Output the (X, Y) coordinate of the center of the cell containing the given text.  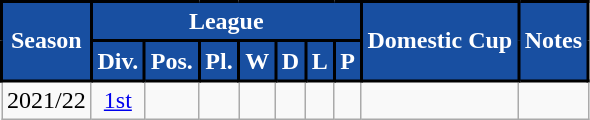
Pos. (172, 61)
W (258, 61)
Div. (118, 61)
P (348, 61)
Domestic Cup (440, 42)
Pl. (219, 61)
Season (47, 42)
2021/22 (47, 100)
League (226, 22)
1st (118, 100)
L (320, 61)
D (291, 61)
Notes (553, 42)
